Output the (x, y) coordinate of the center of the cell containing the given text.  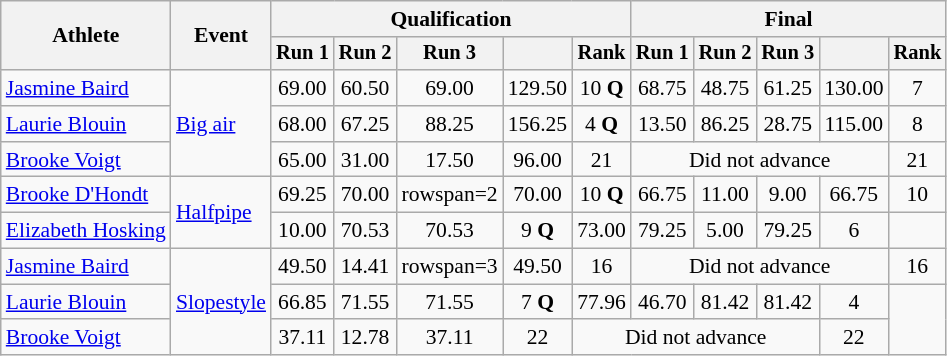
9 Q (538, 231)
130.00 (854, 88)
48.75 (726, 88)
8 (918, 124)
rowspan=3 (449, 267)
66.85 (302, 302)
10 (918, 195)
11.00 (726, 195)
5.00 (726, 231)
115.00 (854, 124)
88.25 (449, 124)
60.50 (366, 88)
Big air (221, 124)
69.25 (302, 195)
7 Q (538, 302)
4 (854, 302)
9.00 (788, 195)
129.50 (538, 88)
68.00 (302, 124)
Halfpipe (221, 212)
Event (221, 36)
rowspan=2 (449, 195)
Final (788, 19)
Brooke D'Hondt (86, 195)
7 (918, 88)
10.00 (302, 231)
67.25 (366, 124)
156.25 (538, 124)
28.75 (788, 124)
Slopestyle (221, 302)
73.00 (602, 231)
Athlete (86, 36)
31.00 (366, 160)
61.25 (788, 88)
6 (854, 231)
Qualification (451, 19)
12.78 (366, 338)
46.70 (662, 302)
Elizabeth Hosking (86, 231)
65.00 (302, 160)
13.50 (662, 124)
17.50 (449, 160)
96.00 (538, 160)
68.75 (662, 88)
77.96 (602, 302)
14.41 (366, 267)
4 Q (602, 124)
86.25 (726, 124)
